Identify which cell holds the provided text, then report its (X, Y) central coordinate. 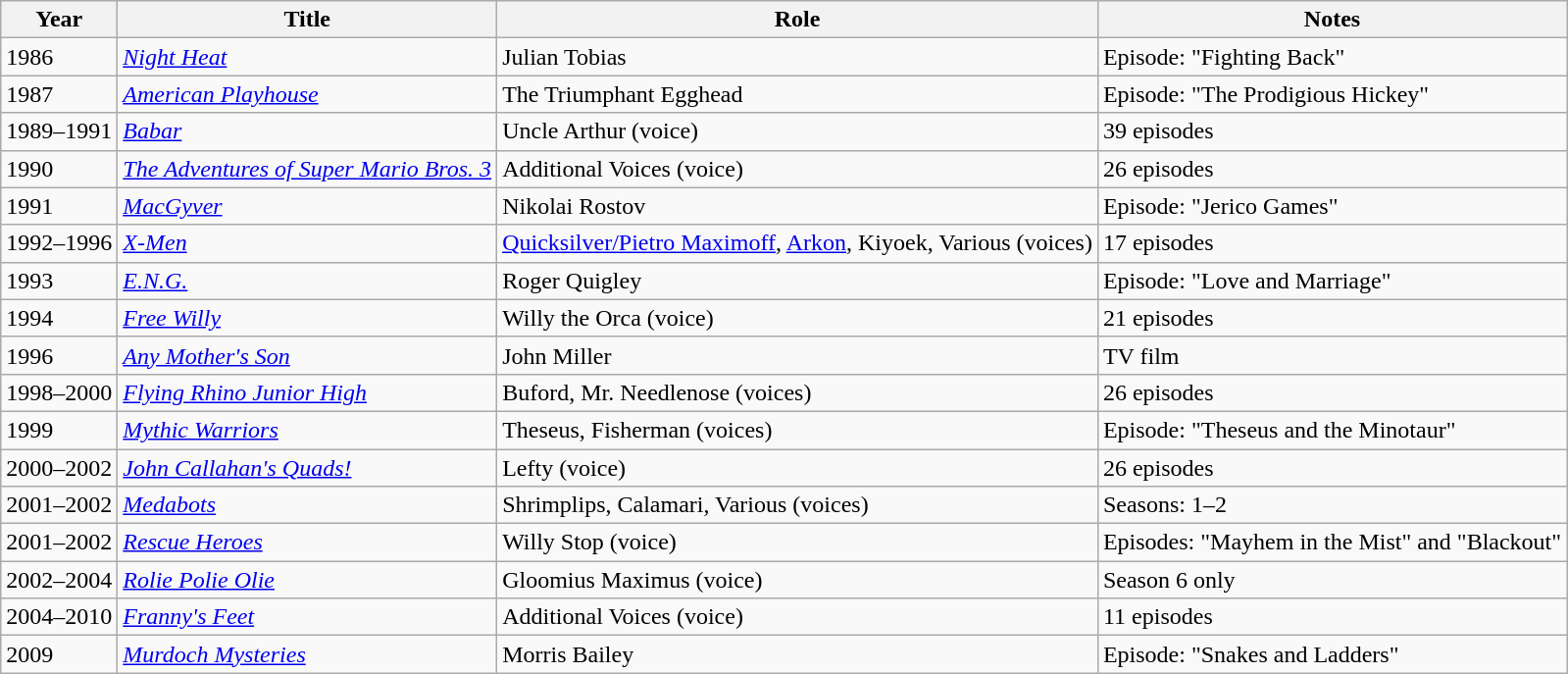
Year (59, 20)
X-Men (308, 243)
Episode: "Theseus and the Minotaur" (1332, 430)
Episode: "Jerico Games" (1332, 206)
Gloomius Maximus (voice) (798, 580)
The Triumphant Egghead (798, 94)
1989–1991 (59, 131)
Role (798, 20)
Mythic Warriors (308, 430)
1994 (59, 318)
2004–2010 (59, 617)
Medabots (308, 505)
Free Willy (308, 318)
Roger Quigley (798, 281)
Season 6 only (1332, 580)
Buford, Mr. Needlenose (voices) (798, 392)
TV film (1332, 355)
Willy the Orca (voice) (798, 318)
1990 (59, 169)
Julian Tobias (798, 57)
2000–2002 (59, 468)
Episodes: "Mayhem in the Mist" and "Blackout" (1332, 543)
Rolie Polie Olie (308, 580)
Uncle Arthur (voice) (798, 131)
Night Heat (308, 57)
Flying Rhino Junior High (308, 392)
Episode: "Fighting Back" (1332, 57)
Episode: "Love and Marriage" (1332, 281)
Willy Stop (voice) (798, 543)
Seasons: 1–2 (1332, 505)
Shrimplips, Calamari, Various (voices) (798, 505)
Any Mother's Son (308, 355)
21 episodes (1332, 318)
Title (308, 20)
11 episodes (1332, 617)
Theseus, Fisherman (voices) (798, 430)
1993 (59, 281)
Nikolai Rostov (798, 206)
39 episodes (1332, 131)
Notes (1332, 20)
1987 (59, 94)
Quicksilver/Pietro Maximoff, Arkon, Kiyoek, Various (voices) (798, 243)
1999 (59, 430)
Murdoch Mysteries (308, 654)
John Callahan's Quads! (308, 468)
Episode: "Snakes and Ladders" (1332, 654)
1998–2000 (59, 392)
American Playhouse (308, 94)
17 episodes (1332, 243)
2002–2004 (59, 580)
Lefty (voice) (798, 468)
1986 (59, 57)
1991 (59, 206)
2009 (59, 654)
Franny's Feet (308, 617)
E.N.G. (308, 281)
1996 (59, 355)
John Miller (798, 355)
1992–1996 (59, 243)
Episode: "The Prodigious Hickey" (1332, 94)
Rescue Heroes (308, 543)
Babar (308, 131)
Morris Bailey (798, 654)
The Adventures of Super Mario Bros. 3 (308, 169)
MacGyver (308, 206)
